For the text-containing cell, return its midpoint in [X, Y] coordinate format. 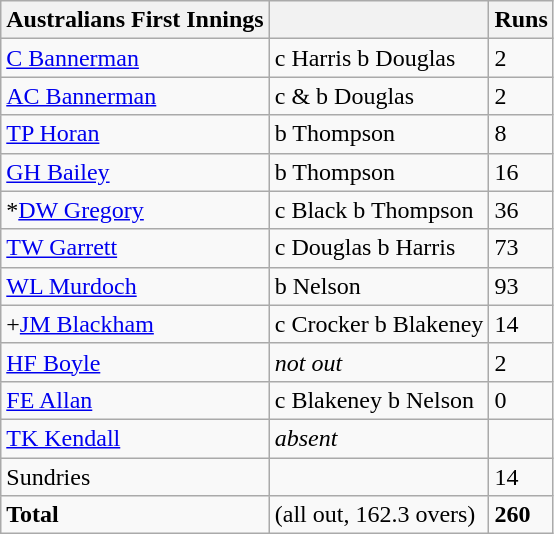
16 [521, 172]
b Nelson [379, 286]
0 [521, 400]
c & b Douglas [379, 96]
(all out, 162.3 overs) [379, 515]
Total [135, 515]
TW Garrett [135, 248]
*DW Gregory [135, 210]
TK Kendall [135, 438]
GH Bailey [135, 172]
c Douglas b Harris [379, 248]
c Blakeney b Nelson [379, 400]
c Crocker b Blakeney [379, 324]
TP Horan [135, 134]
WL Murdoch [135, 286]
c Harris b Douglas [379, 58]
+JM Blackham [135, 324]
260 [521, 515]
HF Boyle [135, 362]
FE Allan [135, 400]
Runs [521, 20]
Australians First Innings [135, 20]
73 [521, 248]
93 [521, 286]
AC Bannerman [135, 96]
Sundries [135, 477]
8 [521, 134]
C Bannerman [135, 58]
not out [379, 362]
c Black b Thompson [379, 210]
absent [379, 438]
36 [521, 210]
